Return [x, y] of the center of cell containing provided text 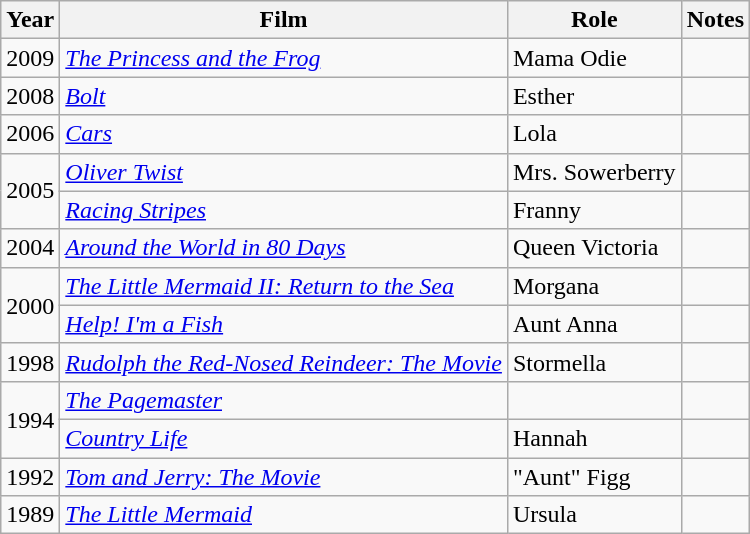
The Little Mermaid II: Return to the Sea [284, 286]
Rudolph the Red-Nosed Reindeer: The Movie [284, 362]
1989 [30, 515]
1998 [30, 362]
"Aunt" Figg [594, 477]
Franny [594, 210]
Notes [715, 20]
Bolt [284, 96]
1994 [30, 419]
Esther [594, 96]
Lola [594, 134]
Tom and Jerry: The Movie [284, 477]
2000 [30, 305]
Stormella [594, 362]
Oliver Twist [284, 172]
The Princess and the Frog [284, 58]
2009 [30, 58]
Aunt Anna [594, 324]
Queen Victoria [594, 248]
The Little Mermaid [284, 515]
2004 [30, 248]
Help! I'm a Fish [284, 324]
Role [594, 20]
2006 [30, 134]
Country Life [284, 438]
Film [284, 20]
2005 [30, 191]
2008 [30, 96]
Mrs. Sowerberry [594, 172]
1992 [30, 477]
Racing Stripes [284, 210]
Morgana [594, 286]
Around the World in 80 Days [284, 248]
The Pagemaster [284, 400]
Year [30, 20]
Hannah [594, 438]
Mama Odie [594, 58]
Ursula [594, 515]
Cars [284, 134]
